For the text-containing cell, return its midpoint in [X, Y] coordinate format. 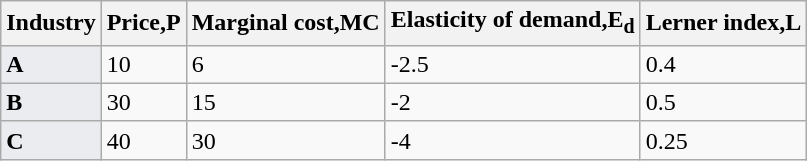
Industry [51, 23]
Elasticity of demand,Ed [512, 23]
-2 [512, 102]
6 [286, 64]
Price,P [144, 23]
-4 [512, 140]
A [51, 64]
0.5 [724, 102]
15 [286, 102]
40 [144, 140]
C [51, 140]
B [51, 102]
Lerner index,L [724, 23]
0.4 [724, 64]
-2.5 [512, 64]
0.25 [724, 140]
Marginal cost,MC [286, 23]
10 [144, 64]
